Extract the [x, y] coordinate from the center of the cell holding the provided text.  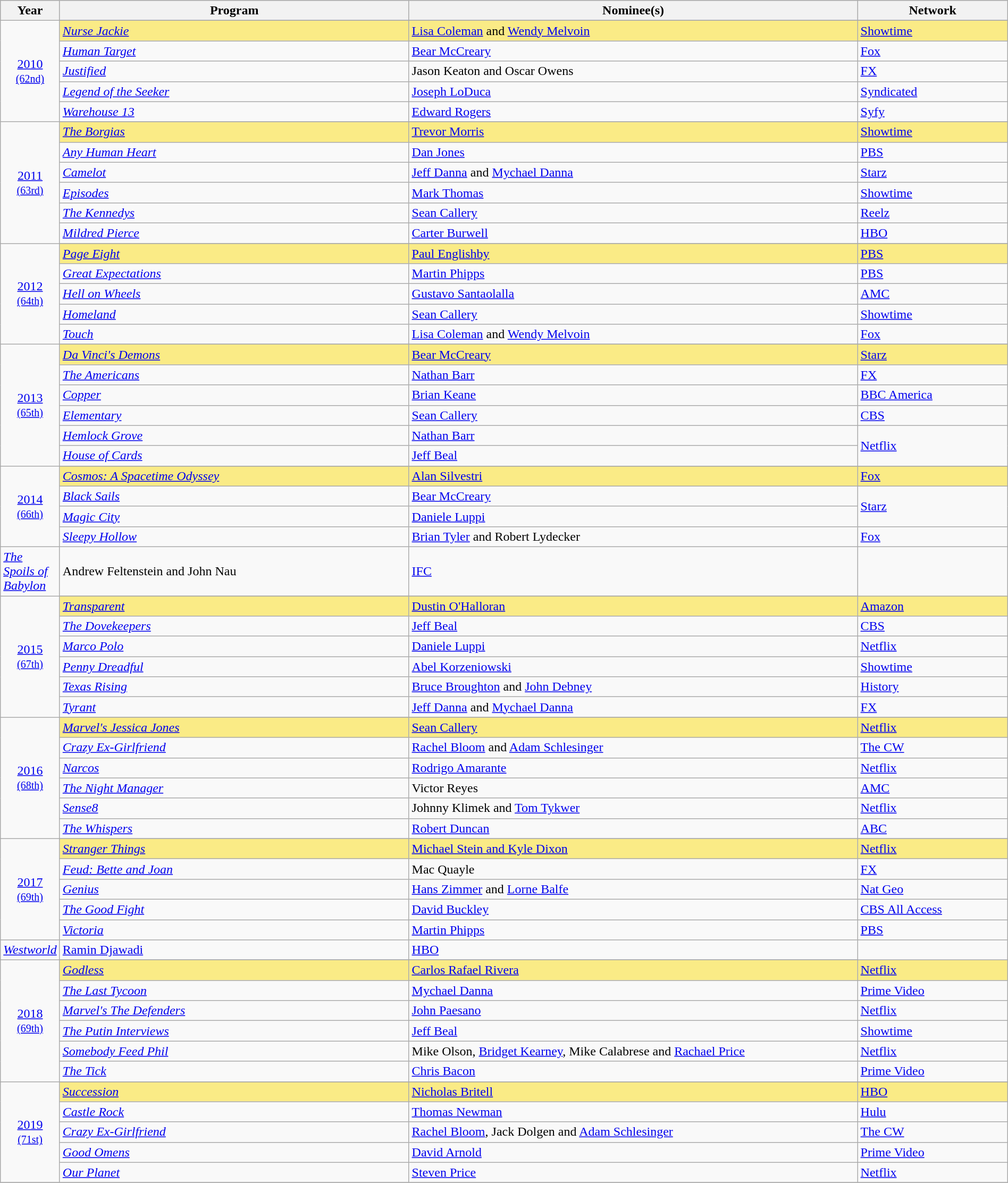
2012(64th) [30, 294]
Steven Price [633, 1172]
Amazon [933, 606]
Program [234, 11]
Rachel Bloom and Adam Schlesinger [633, 748]
Edward Rogers [633, 112]
The Last Tycoon [234, 991]
The Night Manager [234, 788]
The Whispers [234, 828]
Syfy [933, 112]
Brian Tyler and Robert Lydecker [633, 536]
Rachel Bloom, Jack Dolgen and Adam Schlesinger [633, 1132]
Carlos Rafael Rivera [633, 970]
Abel Korzeniowski [633, 667]
The Borgias [234, 132]
ABC [933, 828]
IFC [633, 571]
Victoria [234, 930]
2019(71st) [30, 1132]
Mildred Pierce [234, 233]
Marco Polo [234, 647]
Dustin O'Halloran [633, 606]
Thomas Newman [633, 1112]
2011(63rd) [30, 182]
Chris Bacon [633, 1071]
Westworld [30, 950]
Legend of the Seeker [234, 91]
David Buckley [633, 909]
Transparent [234, 606]
Victor Reyes [633, 788]
Godless [234, 970]
The Dovekeepers [234, 626]
Reelz [933, 213]
Year [30, 11]
Andrew Feltenstein and John Nau [234, 571]
Tyrant [234, 707]
Episodes [234, 192]
Page Eight [234, 254]
Joseph LoDuca [633, 91]
Sense8 [234, 808]
Network [933, 11]
Castle Rock [234, 1112]
Jason Keaton and Oscar Owens [633, 71]
The Putin Interviews [234, 1031]
David Arnold [633, 1152]
Gustavo Santaolalla [633, 294]
2017(69th) [30, 889]
Marvel's Jessica Jones [234, 727]
John Paesano [633, 1011]
Alan Silvestri [633, 476]
The Spoils of Babylon [30, 571]
Feud: Bette and Joan [234, 869]
Touch [234, 334]
2013(65th) [30, 405]
Great Expectations [234, 274]
Any Human Heart [234, 152]
CBS All Access [933, 909]
Nominee(s) [633, 11]
Sleepy Hollow [234, 536]
Michael Stein and Kyle Dixon [633, 849]
Mike Olson, Bridget Kearney, Mike Calabrese and Rachael Price [633, 1051]
Hemlock Grove [234, 435]
The Good Fight [234, 909]
Somebody Feed Phil [234, 1051]
Nicholas Britell [633, 1092]
2015(67th) [30, 656]
Marvel's The Defenders [234, 1011]
Cosmos: A Spacetime Odyssey [234, 476]
Mark Thomas [633, 192]
Dan Jones [633, 152]
Hell on Wheels [234, 294]
Nurse Jackie [234, 31]
Ramin Djawadi [234, 950]
Carter Burwell [633, 233]
Warehouse 13 [234, 112]
Genius [234, 889]
Stranger Things [234, 849]
2016(68th) [30, 778]
Penny Dreadful [234, 667]
The Americans [234, 375]
Texas Rising [234, 687]
Camelot [234, 172]
Black Sails [234, 496]
Da Vinci's Demons [234, 355]
Copper [234, 395]
Justified [234, 71]
Hulu [933, 1112]
Magic City [234, 516]
Paul Englishby [633, 254]
Good Omens [234, 1152]
Bruce Broughton and John Debney [633, 687]
Trevor Morris [633, 132]
Johnny Klimek and Tom Tykwer [633, 808]
Nat Geo [933, 889]
Robert Duncan [633, 828]
Human Target [234, 51]
House of Cards [234, 456]
Narcos [234, 768]
Our Planet [234, 1172]
2014(66th) [30, 506]
BBC America [933, 395]
History [933, 687]
2010(62nd) [30, 71]
Mychael Danna [633, 991]
Elementary [234, 415]
Rodrigo Amarante [633, 768]
2018(69th) [30, 1021]
Mac Quayle [633, 869]
The Tick [234, 1071]
Syndicated [933, 91]
Hans Zimmer and Lorne Balfe [633, 889]
The Kennedys [234, 213]
Homeland [234, 314]
Succession [234, 1092]
Brian Keane [633, 395]
